Capture the cell that displays the provided text and extract its (X, Y) central coordinate. 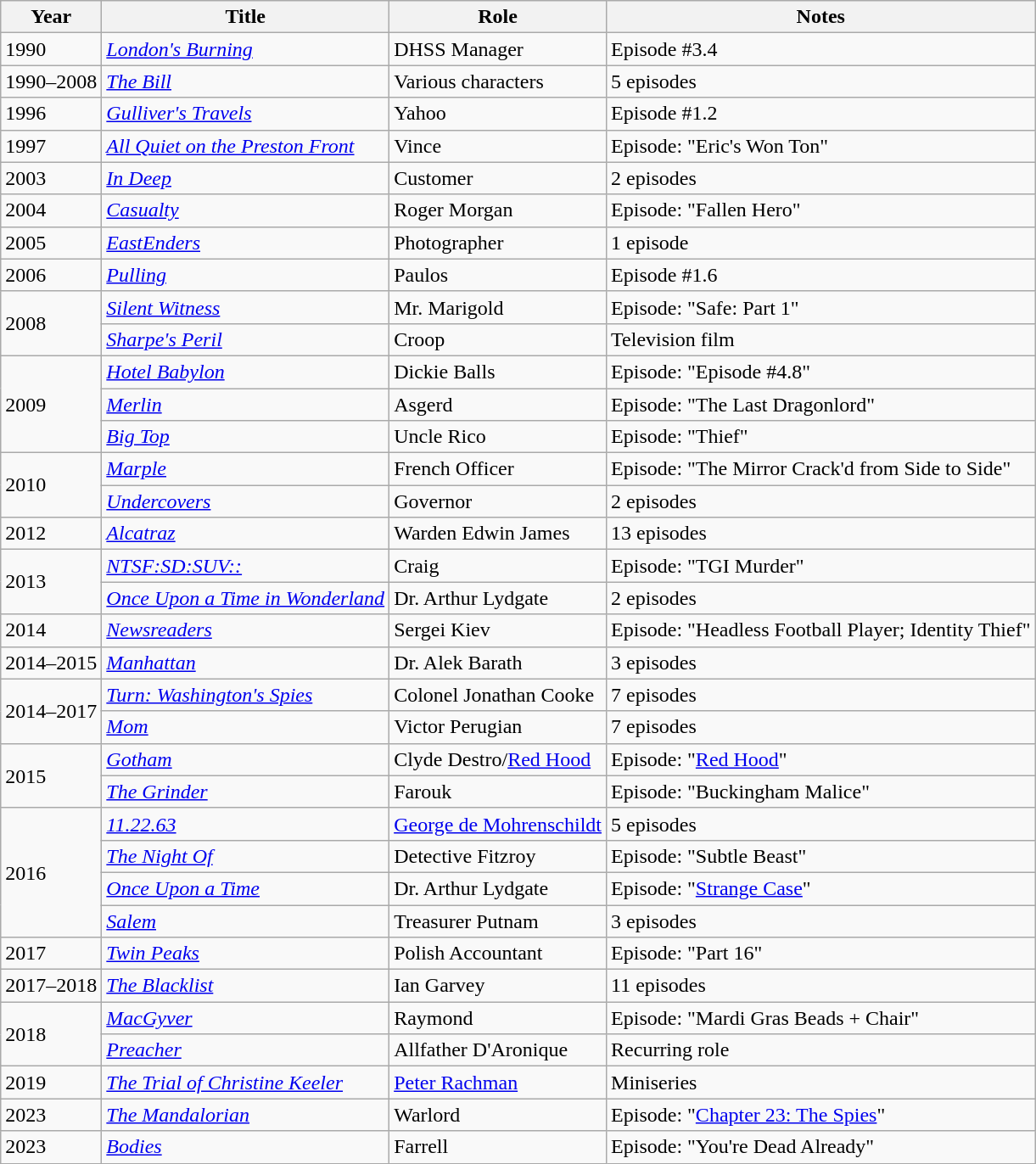
Colonel Jonathan Cooke (498, 695)
Big Top (246, 437)
Warlord (498, 1115)
Episode: "Part 16" (821, 954)
Episode: "TGI Murder" (821, 566)
The Night Of (246, 856)
2017 (51, 954)
Pulling (246, 275)
Preacher (246, 1050)
In Deep (246, 178)
London's Burning (246, 49)
NTSF:SD:SUV:: (246, 566)
Allfather D'Aronique (498, 1050)
2006 (51, 275)
2014–2017 (51, 711)
2010 (51, 485)
Warden Edwin James (498, 534)
Peter Rachman (498, 1083)
Polish Accountant (498, 954)
Episode: "Fallen Hero" (821, 210)
2008 (51, 323)
Yahoo (498, 114)
Once Upon a Time (246, 888)
2017–2018 (51, 986)
Detective Fitzroy (498, 856)
Episode: "The Mirror Crack'd from Side to Side" (821, 469)
Episode: "The Last Dragonlord" (821, 405)
Victor Perugian (498, 727)
Recurring role (821, 1050)
Newsreaders (246, 630)
2009 (51, 404)
French Officer (498, 469)
Silent Witness (246, 307)
Sergei Kiev (498, 630)
All Quiet on the Preston Front (246, 146)
2004 (51, 210)
Dr. Alek Barath (498, 663)
Customer (498, 178)
1 episode (821, 243)
George de Mohrenschildt (498, 824)
Merlin (246, 405)
Governor (498, 501)
Treasurer Putnam (498, 921)
Episode: "Episode #4.8" (821, 372)
2016 (51, 872)
Paulos (498, 275)
2014 (51, 630)
2013 (51, 582)
The Mandalorian (246, 1115)
Manhattan (246, 663)
1990 (51, 49)
2014–2015 (51, 663)
Episode: "Headless Football Player; Identity Thief" (821, 630)
Television film (821, 339)
Bodies (246, 1147)
11.22.63 (246, 824)
13 episodes (821, 534)
Salem (246, 921)
Role (498, 17)
Title (246, 17)
2018 (51, 1034)
Sharpe's Peril (246, 339)
Year (51, 17)
Gotham (246, 759)
Uncle Rico (498, 437)
Vince (498, 146)
The Grinder (246, 792)
Notes (821, 17)
The Bill (246, 81)
1990–2008 (51, 81)
2005 (51, 243)
Once Upon a Time in Wonderland (246, 598)
Various characters (498, 81)
Casualty (246, 210)
Episode: "Buckingham Malice" (821, 792)
Craig (498, 566)
2019 (51, 1083)
Hotel Babylon (246, 372)
Twin Peaks (246, 954)
1997 (51, 146)
Photographer (498, 243)
Episode #1.6 (821, 275)
Episode: "Thief" (821, 437)
MacGyver (246, 1018)
2003 (51, 178)
Episode: "Chapter 23: The Spies" (821, 1115)
Clyde Destro/Red Hood (498, 759)
Undercovers (246, 501)
Mr. Marigold (498, 307)
Episode: "Mardi Gras Beads + Chair" (821, 1018)
The Trial of Christine Keeler (246, 1083)
Raymond (498, 1018)
11 episodes (821, 986)
Episode: "You're Dead Already" (821, 1147)
Ian Garvey (498, 986)
Croop (498, 339)
2015 (51, 775)
Gulliver's Travels (246, 114)
Episode #3.4 (821, 49)
Marple (246, 469)
Episode #1.2 (821, 114)
Dickie Balls (498, 372)
The Blacklist (246, 986)
Episode: "Red Hood" (821, 759)
Farrell (498, 1147)
Farouk (498, 792)
Turn: Washington's Spies (246, 695)
Asgerd (498, 405)
EastEnders (246, 243)
Episode: "Strange Case" (821, 888)
Episode: "Safe: Part 1" (821, 307)
Mom (246, 727)
Episode: "Eric's Won Ton" (821, 146)
DHSS Manager (498, 49)
Miniseries (821, 1083)
1996 (51, 114)
2012 (51, 534)
Episode: "Subtle Beast" (821, 856)
Roger Morgan (498, 210)
Alcatraz (246, 534)
